From the cell containing the given text, extract its center point as (x, y) coordinate. 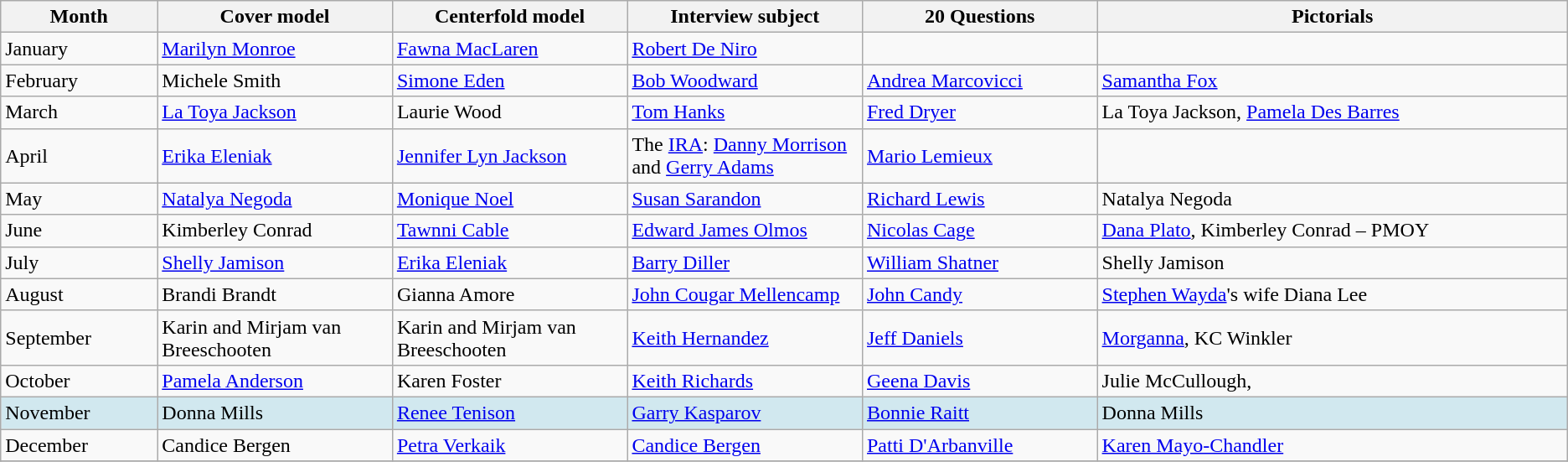
William Shatner (980, 262)
Pictorials (1332, 17)
Cover model (275, 17)
Samantha Fox (1332, 80)
August (79, 294)
The IRA: Danny Morrison and Gerry Adams (745, 156)
October (79, 381)
September (79, 337)
Jennifer Lyn Jackson (509, 156)
Robert De Niro (745, 49)
Nicolas Cage (980, 231)
Andrea Marcovicci (980, 80)
Dana Plato, Kimberley Conrad – PMOY (1332, 231)
Simone Eden (509, 80)
Morganna, KC Winkler (1332, 337)
Geena Davis (980, 381)
March (79, 112)
Tom Hanks (745, 112)
Renee Tenison (509, 413)
Jeff Daniels (980, 337)
Garry Kasparov (745, 413)
Fawna MacLaren (509, 49)
Interview subject (745, 17)
Marilyn Monroe (275, 49)
Mario Lemieux (980, 156)
Stephen Wayda's wife Diana Lee (1332, 294)
La Toya Jackson (275, 112)
Bob Woodward (745, 80)
20 Questions (980, 17)
Barry Diller (745, 262)
Month (79, 17)
Laurie Wood (509, 112)
January (79, 49)
Keith Hernandez (745, 337)
Tawnni Cable (509, 231)
November (79, 413)
Karen Mayo-Chandler (1332, 445)
John Candy (980, 294)
April (79, 156)
July (79, 262)
Bonnie Raitt (980, 413)
Edward James Olmos (745, 231)
John Cougar Mellencamp (745, 294)
Richard Lewis (980, 199)
Kimberley Conrad (275, 231)
Brandi Brandt (275, 294)
Gianna Amore (509, 294)
Michele Smith (275, 80)
Monique Noel (509, 199)
Keith Richards (745, 381)
Susan Sarandon (745, 199)
Julie McCullough, (1332, 381)
Karen Foster (509, 381)
December (79, 445)
Centerfold model (509, 17)
La Toya Jackson, Pamela Des Barres (1332, 112)
Patti D'Arbanville (980, 445)
June (79, 231)
February (79, 80)
Pamela Anderson (275, 381)
Petra Verkaik (509, 445)
May (79, 199)
Fred Dryer (980, 112)
